Capture the cell that displays the provided text and extract its (X, Y) central coordinate. 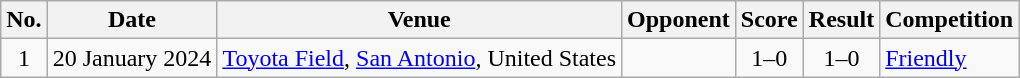
Opponent (679, 20)
Date (132, 20)
Result (841, 20)
No. (24, 20)
Score (769, 20)
Competition (950, 20)
Venue (420, 20)
Friendly (950, 58)
Toyota Field, San Antonio, United States (420, 58)
1 (24, 58)
20 January 2024 (132, 58)
